Identify which cell holds the provided text, then report its (X, Y) central coordinate. 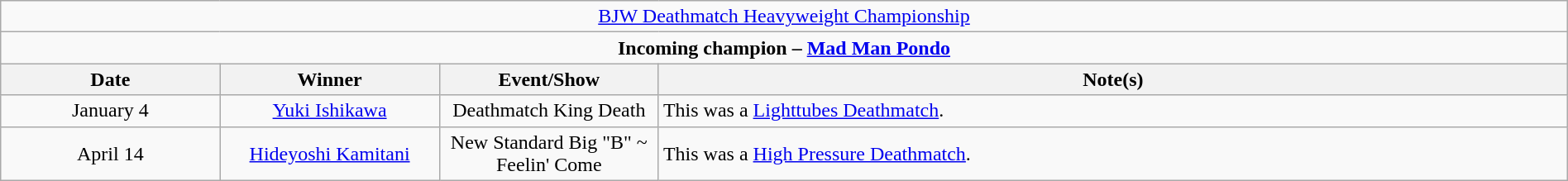
This was a High Pressure Deathmatch. (1113, 154)
Event/Show (549, 79)
BJW Deathmatch Heavyweight Championship (784, 17)
Incoming champion – Mad Man Pondo (784, 48)
This was a Lighttubes Deathmatch. (1113, 111)
Note(s) (1113, 79)
Winner (329, 79)
April 14 (111, 154)
Yuki Ishikawa (329, 111)
Date (111, 79)
Hideyoshi Kamitani (329, 154)
New Standard Big "B" ~ Feelin' Come (549, 154)
January 4 (111, 111)
Deathmatch King Death (549, 111)
